Determine the [x, y] coordinate at the center of the cell enclosing the given text.  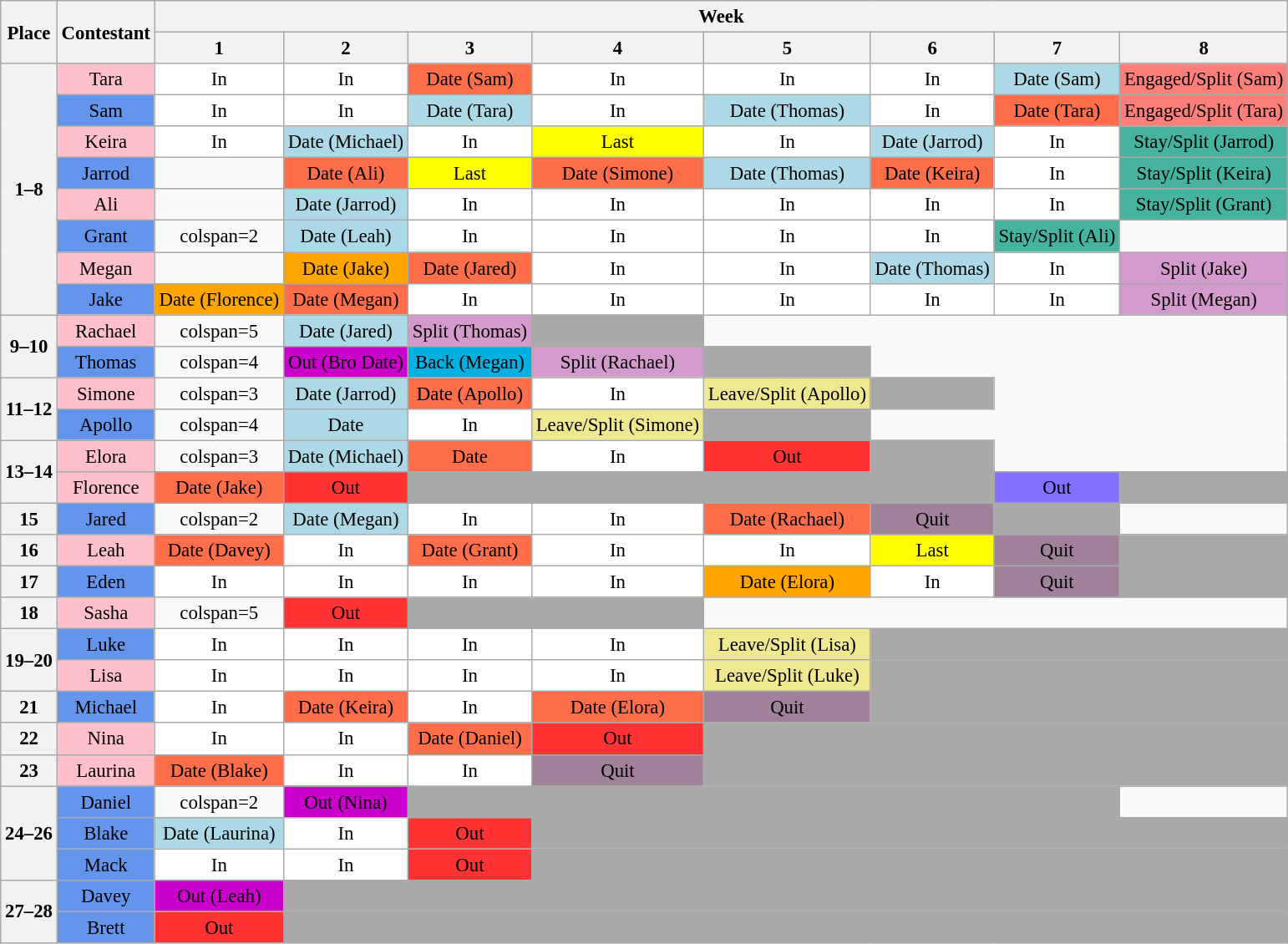
Stay/Split (Jarrod) [1204, 142]
Simone [105, 393]
Date (Rachael) [788, 519]
Date (Blake) [219, 770]
Split (Thomas) [469, 331]
Date (Laurina) [219, 833]
Eden [105, 582]
Engaged/Split (Tara) [1204, 111]
Keira [105, 142]
Back (Megan) [469, 362]
Stay/Split (Ali) [1057, 236]
5 [788, 48]
Jared [105, 519]
Date (Daniel) [469, 739]
Jake [105, 299]
21 [29, 708]
18 [29, 613]
Megan [105, 268]
2 [346, 48]
16 [29, 551]
17 [29, 582]
Date (Leah) [346, 236]
Tara [105, 79]
8 [1204, 48]
Stay/Split (Grant) [1204, 205]
Split (Megan) [1204, 299]
Jarrod [105, 174]
Luke [105, 645]
4 [617, 48]
Split (Jake) [1204, 268]
Split (Rachael) [617, 362]
Engaged/Split (Sam) [1204, 79]
7 [1057, 48]
19–20 [29, 660]
9–10 [29, 346]
Laurina [105, 770]
Out (Leah) [219, 896]
Rachael [105, 331]
Week [721, 17]
Nina [105, 739]
Date (Ali) [346, 174]
Brett [105, 927]
Apollo [105, 425]
3 [469, 48]
Contestant [105, 32]
Date (Apollo) [469, 393]
Out (Nina) [346, 802]
Ali [105, 205]
15 [29, 519]
Leah [105, 551]
Elora [105, 456]
Stay/Split (Keira) [1204, 174]
Date (Simone) [617, 174]
Grant [105, 236]
Leave/Split (Lisa) [788, 645]
Michael [105, 708]
27–28 [29, 912]
11–12 [29, 409]
Sasha [105, 613]
Blake [105, 833]
Sam [105, 111]
Leave/Split (Simone) [617, 425]
22 [29, 739]
Lisa [105, 676]
Leave/Split (Luke) [788, 676]
Date (Grant) [469, 551]
Leave/Split (Apollo) [788, 393]
Florence [105, 488]
24–26 [29, 834]
Out (Bro Date) [346, 362]
Thomas [105, 362]
Daniel [105, 802]
1 [219, 48]
Davey [105, 896]
Mack [105, 865]
13–14 [29, 471]
1–8 [29, 189]
Date (Davey) [219, 551]
Place [29, 32]
6 [932, 48]
Date (Florence) [219, 299]
23 [29, 770]
